Pinpoint the cell where the given text exists, returning its (x, y) midpoint coordinate. 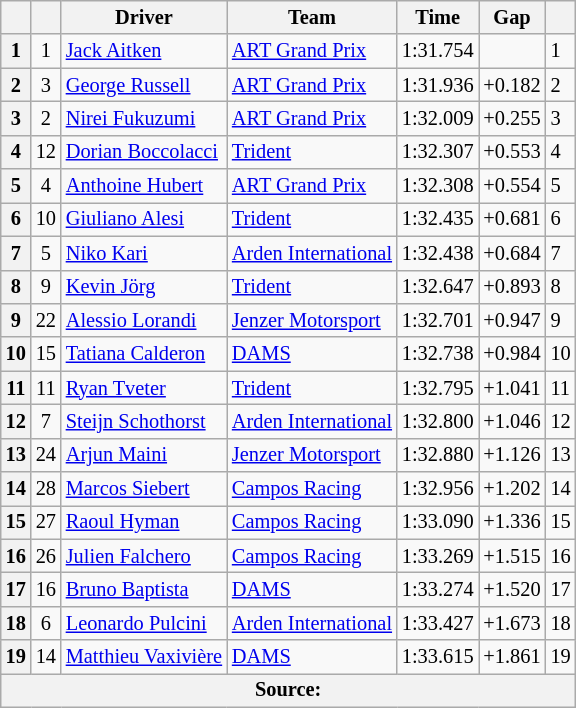
+1.126 (512, 455)
1:32.009 (438, 118)
Alessio Lorandi (144, 320)
Arjun Maini (144, 455)
Team (312, 17)
+0.684 (512, 253)
Jack Aitken (144, 51)
1:32.435 (438, 219)
1:31.936 (438, 85)
1:32.308 (438, 186)
1:33.615 (438, 657)
+0.553 (512, 152)
27 (46, 522)
26 (46, 556)
1:32.956 (438, 489)
+1.673 (512, 623)
Anthoine Hubert (144, 186)
Steijn Schothorst (144, 421)
George Russell (144, 85)
+1.202 (512, 489)
Kevin Jörg (144, 287)
1:32.738 (438, 354)
Gap (512, 17)
Driver (144, 17)
+0.182 (512, 85)
1:32.701 (438, 320)
Giuliano Alesi (144, 219)
1:32.438 (438, 253)
+1.520 (512, 589)
Time (438, 17)
+1.041 (512, 388)
1:32.307 (438, 152)
1:32.800 (438, 421)
1:32.647 (438, 287)
+0.984 (512, 354)
+1.861 (512, 657)
+1.515 (512, 556)
1:32.880 (438, 455)
Dorian Boccolacci (144, 152)
+0.947 (512, 320)
+1.046 (512, 421)
Source: (288, 690)
Tatiana Calderon (144, 354)
Marcos Siebert (144, 489)
28 (46, 489)
Matthieu Vaxivière (144, 657)
+0.554 (512, 186)
1:32.795 (438, 388)
1:31.754 (438, 51)
24 (46, 455)
+0.681 (512, 219)
22 (46, 320)
1:33.090 (438, 522)
Ryan Tveter (144, 388)
+0.893 (512, 287)
Raoul Hyman (144, 522)
Nirei Fukuzumi (144, 118)
Niko Kari (144, 253)
Leonardo Pulcini (144, 623)
+0.255 (512, 118)
Julien Falchero (144, 556)
1:33.274 (438, 589)
Bruno Baptista (144, 589)
1:33.427 (438, 623)
1:33.269 (438, 556)
+1.336 (512, 522)
